Locate the cell with the specified text and output its [x, y] center coordinate. 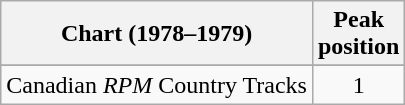
Peakposition [358, 34]
Chart (1978–1979) [157, 34]
Canadian RPM Country Tracks [157, 85]
1 [358, 85]
